Scan for the cell matching the given text and deliver its (x, y) coordinate at center. 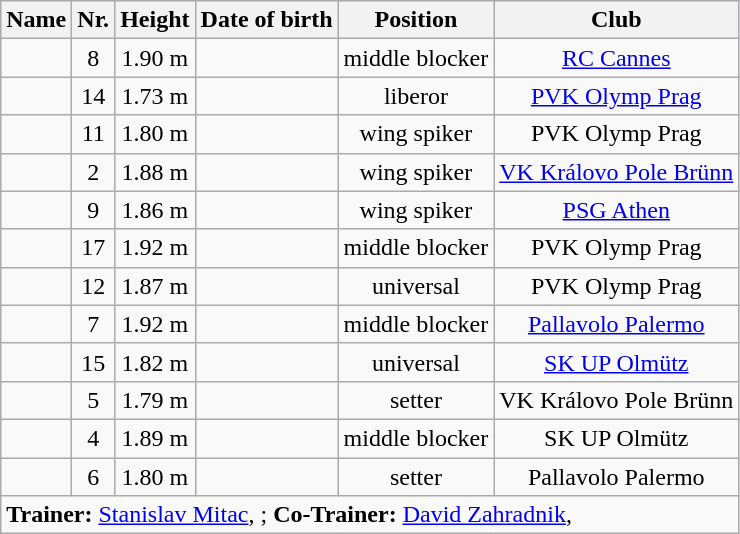
RC Cannes (616, 58)
1.89 m (155, 438)
7 (94, 324)
Name (36, 20)
1.88 m (155, 172)
PSG Athen (616, 210)
Club (616, 20)
Trainer: Stanislav Mitac, ; Co-Trainer: David Zahradnik, (370, 515)
2 (94, 172)
Position (416, 20)
14 (94, 96)
Date of birth (266, 20)
1.90 m (155, 58)
1.87 m (155, 286)
1.82 m (155, 362)
4 (94, 438)
liberor (416, 96)
11 (94, 134)
15 (94, 362)
17 (94, 248)
5 (94, 400)
Nr. (94, 20)
1.86 m (155, 210)
9 (94, 210)
1.73 m (155, 96)
12 (94, 286)
6 (94, 477)
Height (155, 20)
8 (94, 58)
1.79 m (155, 400)
